Scan for the cell matching the given text and deliver its [X, Y] coordinate at center. 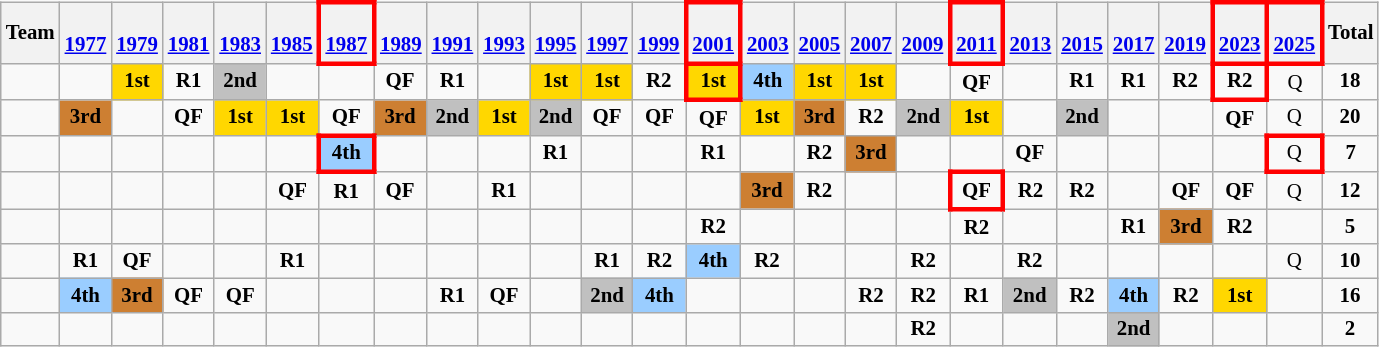
1999 [660, 32]
18 [1350, 82]
12 [1350, 190]
1977 [86, 32]
7 [1350, 154]
1993 [504, 32]
1991 [453, 32]
1989 [400, 32]
1983 [240, 32]
10 [1350, 261]
2015 [1082, 32]
2019 [1186, 32]
20 [1350, 118]
1995 [556, 32]
1979 [137, 32]
2003 [766, 32]
2005 [820, 32]
2017 [1134, 32]
2023 [1240, 32]
1987 [346, 32]
2001 [714, 32]
2013 [1030, 32]
1985 [292, 32]
2009 [924, 32]
2025 [1294, 32]
1997 [607, 32]
2007 [871, 32]
Total [1350, 32]
16 [1350, 295]
Team [30, 32]
2011 [976, 32]
1981 [189, 32]
2 [1350, 329]
5 [1350, 226]
